Detect which cell encompasses the target text, then output its [X, Y] center coordinate. 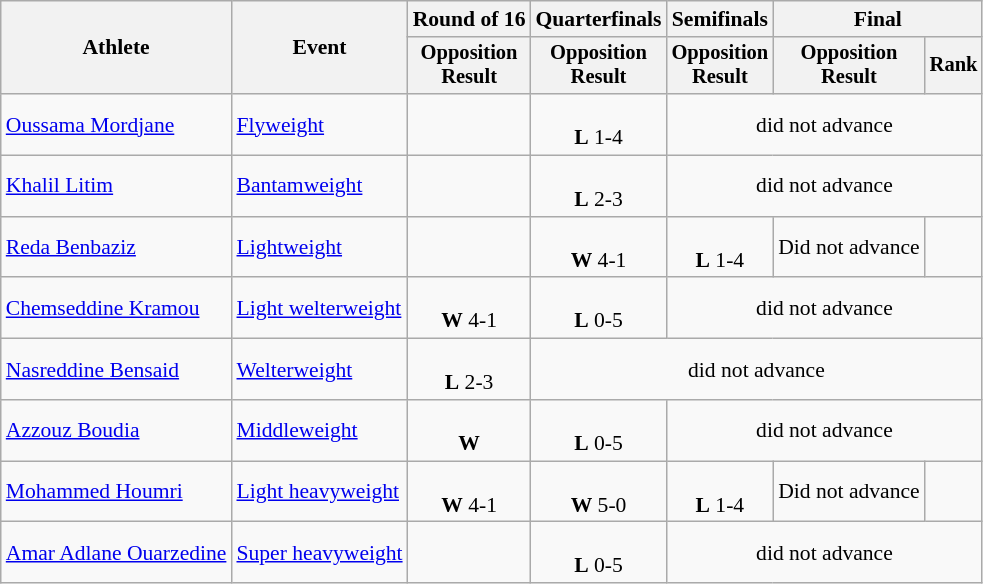
Welterweight [319, 370]
W [470, 430]
Amar Adlane Ouarzedine [116, 552]
Quarterfinals [599, 19]
Mohammed Houmri [116, 492]
Final [878, 19]
Light heavyweight [319, 492]
Event [319, 48]
Azzouz Boudia [116, 430]
Semifinals [720, 19]
Reda Benbaziz [116, 248]
Chemseddine Kramou [116, 308]
Middleweight [319, 430]
Nasreddine Bensaid [116, 370]
Light welterweight [319, 308]
W 5-0 [599, 492]
Round of 16 [470, 19]
Lightweight [319, 248]
Flyweight [319, 124]
Oussama Mordjane [116, 124]
Khalil Litim [116, 186]
Rank [954, 66]
Bantamweight [319, 186]
Athlete [116, 48]
Super heavyweight [319, 552]
